For the text-containing cell, return its midpoint in (x, y) coordinate format. 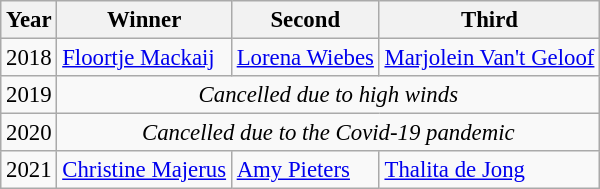
2018 (29, 58)
Lorena Wiebes (305, 58)
Floortje Mackaij (144, 58)
Winner (144, 20)
Year (29, 20)
Thalita de Jong (490, 170)
Marjolein Van't Geloof (490, 58)
Cancelled due to high winds (328, 95)
Second (305, 20)
Amy Pieters (305, 170)
Cancelled due to the Covid-19 pandemic (328, 133)
2020 (29, 133)
Christine Majerus (144, 170)
2019 (29, 95)
Third (490, 20)
2021 (29, 170)
